Identify which cell holds the provided text, then report its [X, Y] central coordinate. 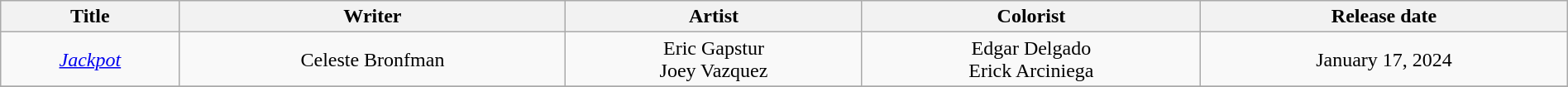
January 17, 2024 [1384, 60]
Title [90, 17]
Release date [1384, 17]
Jackpot [90, 60]
Eric GapsturJoey Vazquez [714, 60]
Artist [714, 17]
Writer [372, 17]
Edgar DelgadoErick Arciniega [1031, 60]
Colorist [1031, 17]
Celeste Bronfman [372, 60]
